From the cell containing the given text, extract its center point as (X, Y) coordinate. 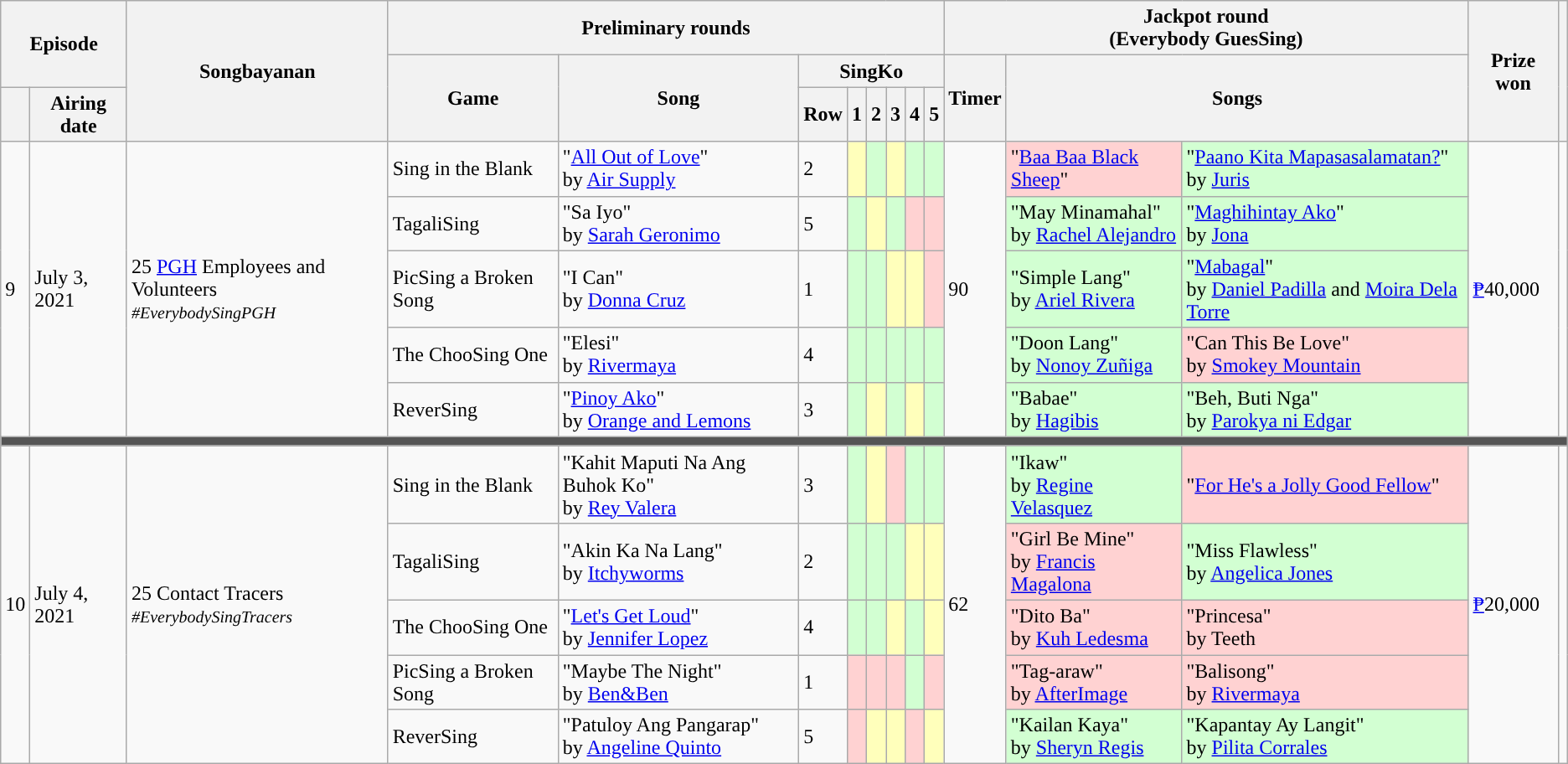
Timer (975, 99)
"Princesa"by Teeth (1325, 627)
"Tag-araw"by AfterImage (1094, 682)
9 (15, 289)
"Simple Lang"by Ariel Rivera (1094, 289)
July 3, 2021 (79, 289)
10 (15, 605)
Episode (64, 44)
July 4, 2021 (79, 605)
SingKo (871, 71)
25 PGH Employees and Volunteers#EverybodySingPGH (257, 289)
"Miss Flawless"by Angelica Jones (1325, 561)
Game (472, 99)
25 Contact Tracers#EverybodySingTracers (257, 605)
"Sa Iyo"by Sarah Geronimo (678, 223)
"Patuloy Ang Pangarap"by Angeline Quinto (678, 737)
"Kahit Maputi Na Ang Buhok Ko"by Rey Valera (678, 484)
"For He's a Jolly Good Fellow" (1325, 484)
"Kailan Kaya"by Sheryn Regis (1094, 737)
"I Can"by Donna Cruz (678, 289)
Row (823, 114)
Jackpot round(Everybody GuesSing) (1206, 28)
"Girl Be Mine"by Francis Magalona (1094, 561)
"All Out of Love"by Air Supply (678, 169)
"Elesi"by Rivermaya (678, 355)
"Akin Ka Na Lang"by Itchyworms (678, 561)
₱20,000 (1513, 605)
"Beh, Buti Nga"by Parokya ni Edgar (1325, 409)
"Baa Baa Black Sheep" (1094, 169)
"Maghihintay Ako"by Jona (1325, 223)
"Maybe The Night"by Ben&Ben (678, 682)
"Dito Ba"by Kuh Ledesma (1094, 627)
"Can This Be Love"by Smokey Mountain (1325, 355)
"Kapantay Ay Langit"by Pilita Corrales (1325, 737)
"Let's Get Loud"by Jennifer Lopez (678, 627)
90 (975, 289)
Prize won (1513, 71)
Song (678, 99)
"Pinoy Ako"by Orange and Lemons (678, 409)
Songbayanan (257, 71)
"Mabagal"by Daniel Padilla and Moira Dela Torre (1325, 289)
"May Minamahal"by Rachel Alejandro (1094, 223)
"Ikaw"by Regine Velasquez (1094, 484)
Songs (1237, 99)
"Paano Kita Mapasasalamatan?"by Juris (1325, 169)
₱40,000 (1513, 289)
"Balisong"by Rivermaya (1325, 682)
Preliminary rounds (666, 28)
"Doon Lang"by Nonoy Zuñiga (1094, 355)
62 (975, 605)
"Babae"by Hagibis (1094, 409)
Airing date (79, 114)
